Provide the [X, Y] coordinate of the cell's center where the given text is located.  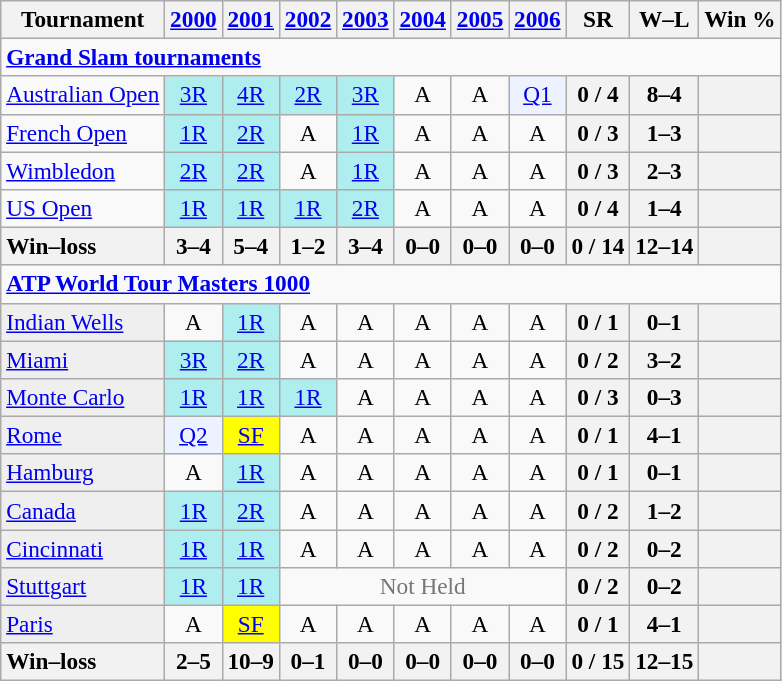
Tournament [83, 19]
2000 [194, 19]
Paris [83, 624]
Indian Wells [83, 322]
Australian Open [83, 95]
2–3 [664, 170]
2002 [308, 19]
8–4 [664, 95]
2005 [480, 19]
Monte Carlo [83, 397]
Miami [83, 359]
Hamburg [83, 473]
4R [250, 95]
US Open [83, 208]
10–9 [250, 662]
ATP World Tour Masters 1000 [391, 284]
Cincinnati [83, 548]
Wimbledon [83, 170]
2001 [250, 19]
1–3 [664, 133]
3–2 [664, 359]
2004 [422, 19]
12–14 [664, 246]
Q2 [194, 435]
Grand Slam tournaments [391, 57]
French Open [83, 133]
Rome [83, 435]
Win % [740, 19]
12–15 [664, 662]
5–4 [250, 246]
SR [598, 19]
0 / 15 [598, 662]
1–4 [664, 208]
Not Held [422, 586]
2003 [366, 19]
2–5 [194, 662]
Canada [83, 510]
0 / 14 [598, 246]
W–L [664, 19]
2006 [538, 19]
0–3 [664, 397]
Stuttgart [83, 586]
Q1 [538, 95]
